Search for the cell housing the specified text and yield its [X, Y] center coordinate. 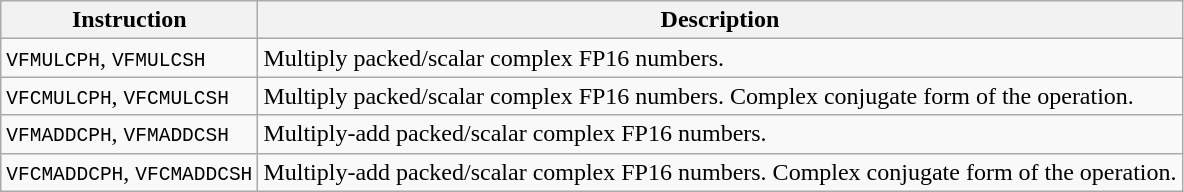
Multiply-add packed/scalar complex FP16 numbers. Complex conjugate form of the operation. [720, 172]
VFCMULCPH, VFCMULCSH [130, 96]
Multiply packed/scalar complex FP16 numbers. Complex conjugate form of the operation. [720, 96]
VFMULCPH, VFMULCSH [130, 58]
VFCMADDCPH, VFCMADDCSH [130, 172]
Multiply packed/scalar complex FP16 numbers. [720, 58]
VFMADDCPH, VFMADDCSH [130, 134]
Description [720, 20]
Multiply-add packed/scalar complex FP16 numbers. [720, 134]
Instruction [130, 20]
